Determine the [X, Y] coordinate at the center of the cell enclosing the given text.  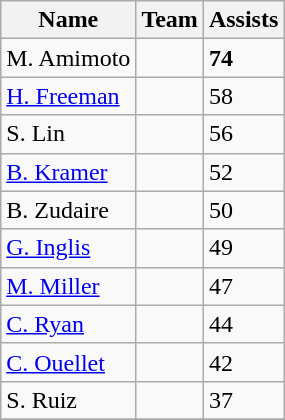
Name [68, 20]
C. Ryan [68, 324]
Team [170, 20]
M. Miller [68, 286]
M. Amimoto [68, 58]
S. Ruiz [68, 400]
49 [243, 248]
74 [243, 58]
58 [243, 96]
H. Freeman [68, 96]
S. Lin [68, 134]
Assists [243, 20]
44 [243, 324]
50 [243, 210]
B. Zudaire [68, 210]
37 [243, 400]
B. Kramer [68, 172]
C. Ouellet [68, 362]
47 [243, 286]
56 [243, 134]
52 [243, 172]
G. Inglis [68, 248]
42 [243, 362]
